Locate the cell with the specified text and output its [X, Y] center coordinate. 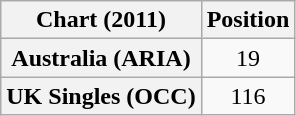
19 [248, 58]
Australia (ARIA) [101, 58]
UK Singles (OCC) [101, 96]
Chart (2011) [101, 20]
Position [248, 20]
116 [248, 96]
